Scan for the cell matching the given text and deliver its [X, Y] coordinate at center. 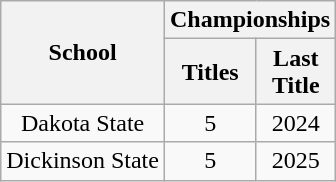
Dickinson State [83, 161]
LastTitle [296, 72]
School [83, 52]
Dakota State [83, 123]
2024 [296, 123]
2025 [296, 161]
Championships [250, 20]
Titles [210, 72]
